Determine the [X, Y] coordinate at the center of the cell enclosing the given text.  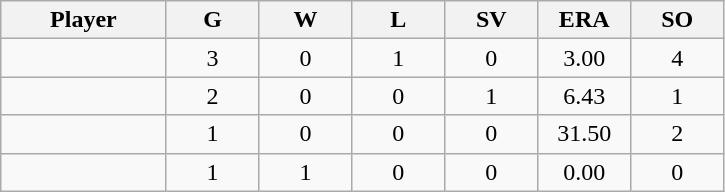
6.43 [584, 96]
Player [84, 20]
3.00 [584, 58]
0.00 [584, 172]
W [306, 20]
SO [678, 20]
L [398, 20]
4 [678, 58]
3 [212, 58]
ERA [584, 20]
31.50 [584, 134]
SV [492, 20]
G [212, 20]
